Capture the cell that displays the provided text and extract its [X, Y] central coordinate. 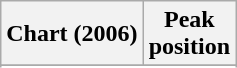
Peak position [189, 34]
Chart (2006) [72, 34]
